Capture the cell that displays the provided text and extract its [X, Y] central coordinate. 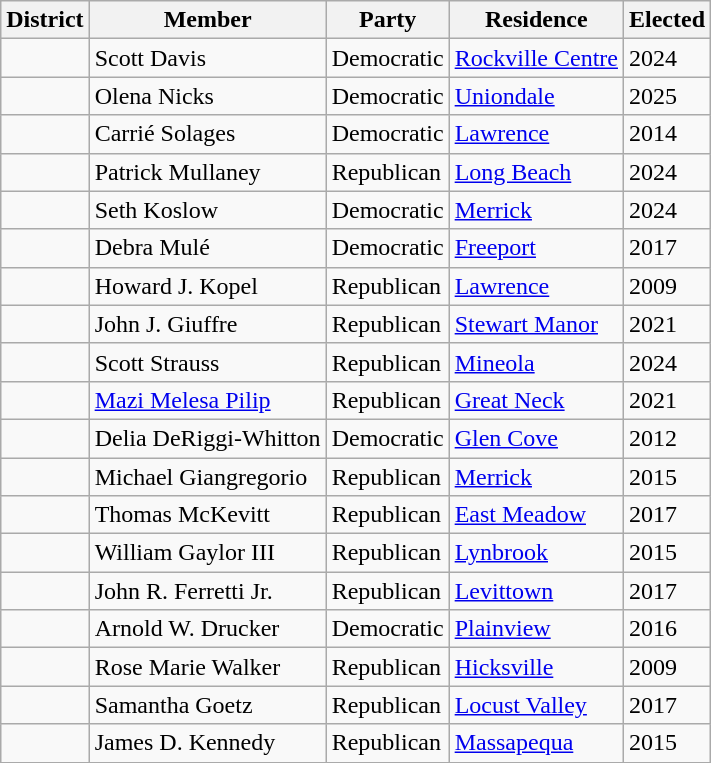
Rockville Centre [536, 58]
Olena Nicks [208, 96]
James D. Kennedy [208, 743]
Scott Strauss [208, 362]
Great Neck [536, 400]
2014 [666, 134]
District [45, 20]
Freeport [536, 248]
Member [208, 20]
William Gaylor III [208, 553]
2025 [666, 96]
2016 [666, 629]
Carrié Solages [208, 134]
Michael Giangregorio [208, 477]
Levittown [536, 591]
2012 [666, 438]
Long Beach [536, 172]
East Meadow [536, 515]
Samantha Goetz [208, 705]
Party [388, 20]
Howard J. Kopel [208, 286]
Glen Cove [536, 438]
Massapequa [536, 743]
Scott Davis [208, 58]
Uniondale [536, 96]
Mineola [536, 362]
Thomas McKevitt [208, 515]
Delia DeRiggi-Whitton [208, 438]
Stewart Manor [536, 324]
Locust Valley [536, 705]
John R. Ferretti Jr. [208, 591]
Rose Marie Walker [208, 667]
Lynbrook [536, 553]
Seth Koslow [208, 210]
John J. Giuffre [208, 324]
Elected [666, 20]
Hicksville [536, 667]
Residence [536, 20]
Arnold W. Drucker [208, 629]
Patrick Mullaney [208, 172]
Plainview [536, 629]
Mazi Melesa Pilip [208, 400]
Debra Mulé [208, 248]
